Scan for the cell matching the given text and deliver its [x, y] coordinate at center. 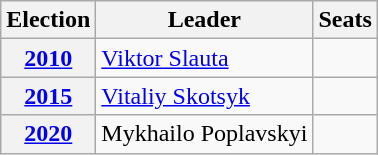
2010 [48, 58]
Leader [204, 20]
Mykhailo Poplavskyi [204, 134]
Vitaliy Skotsyk [204, 96]
Seats [345, 20]
Viktor Slauta [204, 58]
2015 [48, 96]
Election [48, 20]
2020 [48, 134]
